Provide the [x, y] coordinate of the cell's center where the given text is located.  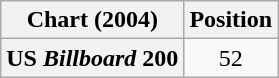
52 [231, 58]
Position [231, 20]
Chart (2004) [92, 20]
US Billboard 200 [92, 58]
